Locate the cell with the specified text and output its [X, Y] center coordinate. 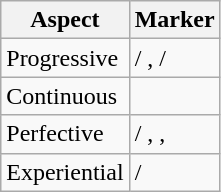
Marker [174, 20]
Continuous [65, 96]
/ , , [174, 134]
/ , / [174, 58]
Progressive [65, 58]
Aspect [65, 20]
Experiential [65, 172]
Perfective [65, 134]
/ [174, 172]
